Determine the (X, Y) coordinate at the center of the cell enclosing the given text.  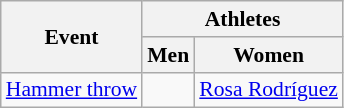
Men (168, 55)
Athletes (242, 19)
Rosa Rodríguez (268, 90)
Event (72, 36)
Women (268, 55)
Hammer throw (72, 90)
